Output the (X, Y) coordinate of the center of the cell containing the given text.  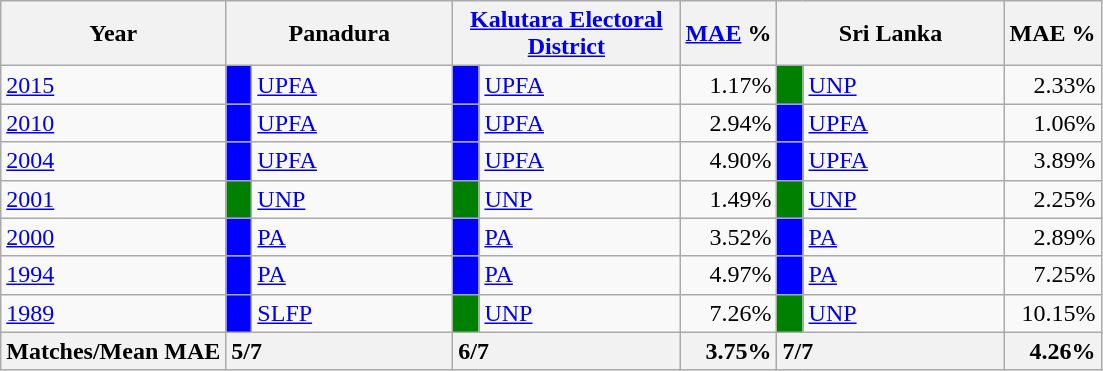
6/7 (566, 351)
2004 (114, 161)
5/7 (340, 351)
2.89% (1052, 237)
4.26% (1052, 351)
Matches/Mean MAE (114, 351)
2.25% (1052, 199)
Panadura (340, 34)
SLFP (352, 313)
2010 (114, 123)
10.15% (1052, 313)
1.06% (1052, 123)
Kalutara Electoral District (566, 34)
4.90% (728, 161)
3.52% (728, 237)
Sri Lanka (890, 34)
2001 (114, 199)
7/7 (890, 351)
4.97% (728, 275)
Year (114, 34)
7.26% (728, 313)
1994 (114, 275)
2.94% (728, 123)
1.17% (728, 85)
1.49% (728, 199)
2.33% (1052, 85)
7.25% (1052, 275)
3.89% (1052, 161)
2015 (114, 85)
1989 (114, 313)
3.75% (728, 351)
2000 (114, 237)
